Search for the cell housing the specified text and yield its (X, Y) center coordinate. 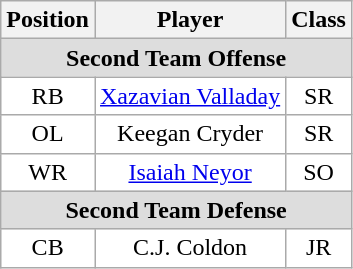
RB (48, 96)
Position (48, 20)
CB (48, 248)
Second Team Defense (176, 210)
Class (319, 20)
C.J. Coldon (190, 248)
Isaiah Neyor (190, 172)
SO (319, 172)
OL (48, 134)
Second Team Offense (176, 58)
Player (190, 20)
Xazavian Valladay (190, 96)
JR (319, 248)
Keegan Cryder (190, 134)
WR (48, 172)
